Capture the cell that displays the provided text and extract its [x, y] central coordinate. 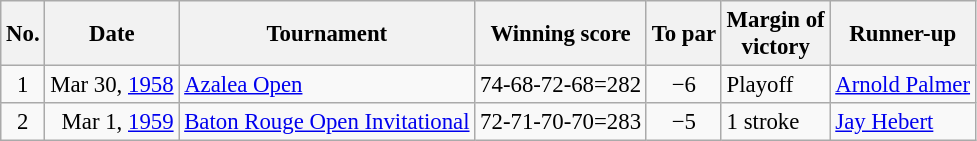
−5 [684, 122]
Margin ofvictory [776, 34]
Baton Rouge Open Invitational [327, 122]
72-71-70-70=283 [561, 122]
Tournament [327, 34]
Jay Hebert [902, 122]
74-68-72-68=282 [561, 85]
1 [23, 85]
1 stroke [776, 122]
2 [23, 122]
Mar 30, 1958 [112, 85]
Playoff [776, 85]
Mar 1, 1959 [112, 122]
To par [684, 34]
Date [112, 34]
Arnold Palmer [902, 85]
Winning score [561, 34]
Azalea Open [327, 85]
No. [23, 34]
−6 [684, 85]
Runner-up [902, 34]
